Determine the (x, y) coordinate at the center of the cell enclosing the given text.  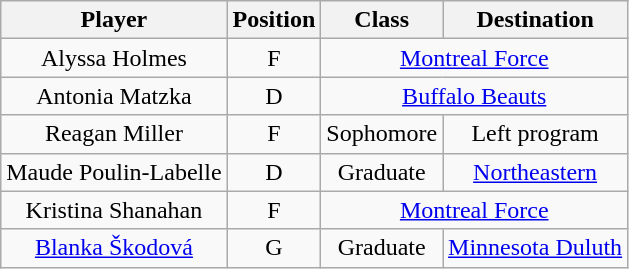
G (274, 248)
Alyssa Holmes (114, 58)
Class (382, 20)
Position (274, 20)
Destination (536, 20)
Kristina Shanahan (114, 210)
Buffalo Beauts (474, 96)
Left program (536, 134)
Blanka Škodová (114, 248)
Reagan Miller (114, 134)
Northeastern (536, 172)
Player (114, 20)
Antonia Matzka (114, 96)
Maude Poulin-Labelle (114, 172)
Minnesota Duluth (536, 248)
Sophomore (382, 134)
